Detect which cell encompasses the target text, then output its (x, y) center coordinate. 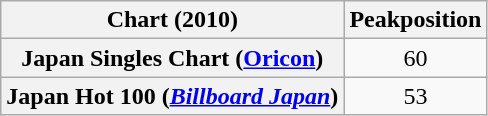
Peakposition (416, 20)
53 (416, 96)
Chart (2010) (172, 20)
Japan Hot 100 (Billboard Japan) (172, 96)
Japan Singles Chart (Oricon) (172, 58)
60 (416, 58)
